For the text-containing cell, return its midpoint in (x, y) coordinate format. 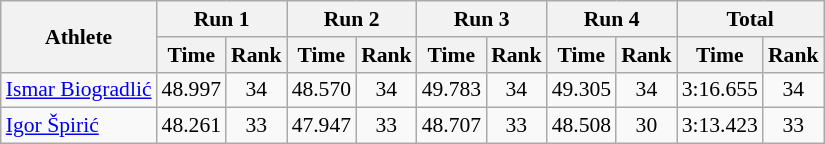
Ismar Biogradlić (79, 90)
Igor Špirić (79, 126)
48.508 (582, 126)
47.947 (322, 126)
49.783 (452, 90)
48.261 (192, 126)
48.997 (192, 90)
Athlete (79, 36)
48.570 (322, 90)
30 (646, 126)
Run 2 (352, 19)
Run 1 (222, 19)
Run 4 (612, 19)
3:16.655 (720, 90)
Total (750, 19)
Run 3 (482, 19)
3:13.423 (720, 126)
48.707 (452, 126)
49.305 (582, 90)
